Locate the cell with the specified text and output its [X, Y] center coordinate. 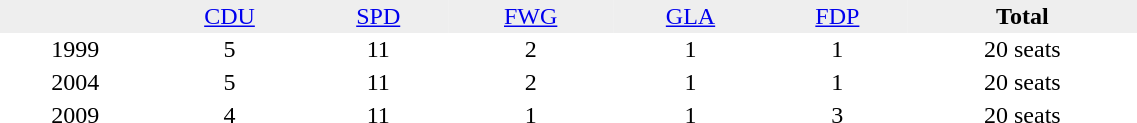
CDU [230, 16]
FDP [838, 16]
2004 [76, 82]
GLA [690, 16]
Total [1022, 16]
SPD [378, 16]
1999 [76, 50]
FWG [530, 16]
